From the cell containing the given text, extract its center point as [x, y] coordinate. 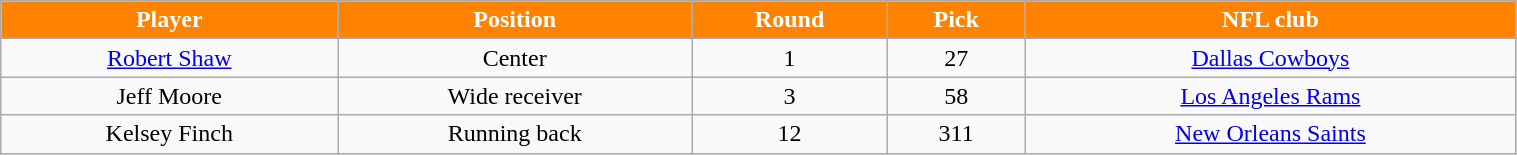
New Orleans Saints [1270, 134]
Robert Shaw [170, 58]
Los Angeles Rams [1270, 96]
Pick [956, 20]
12 [790, 134]
Position [515, 20]
Round [790, 20]
58 [956, 96]
Running back [515, 134]
27 [956, 58]
Wide receiver [515, 96]
Player [170, 20]
NFL club [1270, 20]
Kelsey Finch [170, 134]
3 [790, 96]
Center [515, 58]
311 [956, 134]
1 [790, 58]
Dallas Cowboys [1270, 58]
Jeff Moore [170, 96]
